For the text-containing cell, return its midpoint in [x, y] coordinate format. 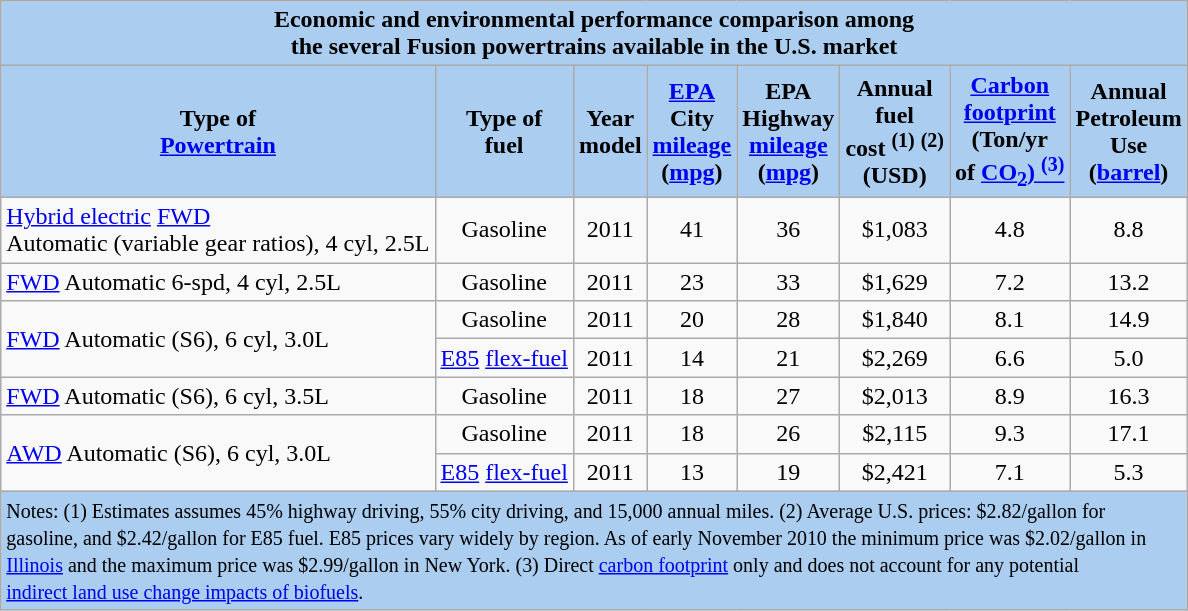
FWD Automatic (S6), 6 cyl, 3.0L [218, 339]
8.8 [1128, 230]
26 [788, 434]
Carbonfootprint(Ton/yr of CO2) (3) [1010, 132]
$1,840 [895, 320]
21 [788, 358]
19 [788, 472]
$2,115 [895, 434]
$2,421 [895, 472]
23 [692, 282]
13 [692, 472]
33 [788, 282]
AWD Automatic (S6), 6 cyl, 3.0L [218, 453]
8.9 [1010, 396]
Type offuel [504, 132]
9.3 [1010, 434]
FWD Automatic 6-spd, 4 cyl, 2.5L [218, 282]
20 [692, 320]
FWD Automatic (S6), 6 cyl, 3.5L [218, 396]
27 [788, 396]
$1,629 [895, 282]
$2,269 [895, 358]
17.1 [1128, 434]
Yearmodel [610, 132]
Type ofPowertrain [218, 132]
Hybrid electric FWDAutomatic (variable gear ratios), 4 cyl, 2.5L [218, 230]
36 [788, 230]
5.0 [1128, 358]
7.1 [1010, 472]
16.3 [1128, 396]
14.9 [1128, 320]
28 [788, 320]
EPA Highway mileage(mpg) [788, 132]
EPA City mileage(mpg) [692, 132]
Annual Petroleum Use(barrel) [1128, 132]
$2,013 [895, 396]
Economic and environmental performance comparison among the several Fusion powertrains available in the U.S. market [594, 34]
8.1 [1010, 320]
41 [692, 230]
$1,083 [895, 230]
4.8 [1010, 230]
Annualfuelcost (1) (2)(USD) [895, 132]
6.6 [1010, 358]
5.3 [1128, 472]
7.2 [1010, 282]
14 [692, 358]
13.2 [1128, 282]
